Scan for the cell matching the given text and deliver its (x, y) coordinate at center. 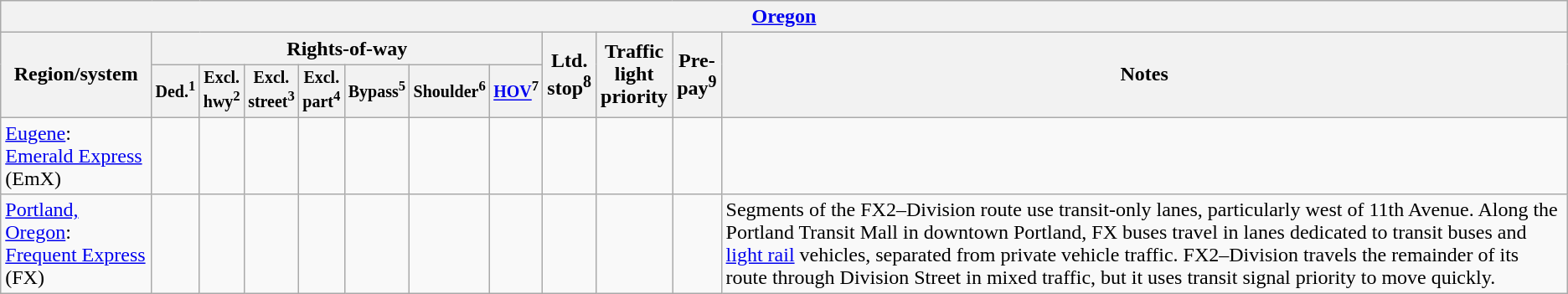
Excl.hwy2 (221, 90)
Region/system (76, 75)
Ltd.stop8 (570, 75)
HOV7 (516, 90)
Ded.1 (176, 90)
Excl.part4 (322, 90)
Pre-pay9 (697, 75)
Excl.street3 (271, 90)
Portland, Oregon:Frequent Express (FX) (76, 245)
Trafficlightpriority (635, 75)
Shoulder6 (450, 90)
Rights-of-way (347, 49)
Eugene:Emerald Express (EmX) (76, 156)
Notes (1144, 75)
Oregon (784, 17)
Bypass5 (377, 90)
